Determine the (X, Y) coordinate at the center of the cell enclosing the given text.  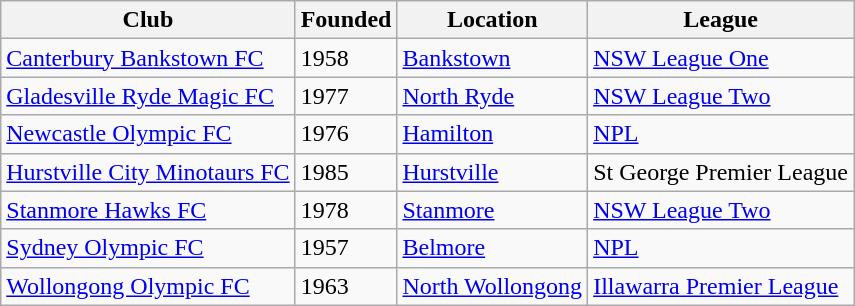
Stanmore Hawks FC (148, 210)
Stanmore (492, 210)
North Ryde (492, 96)
Wollongong Olympic FC (148, 286)
Hamilton (492, 134)
1957 (346, 248)
Canterbury Bankstown FC (148, 58)
Newcastle Olympic FC (148, 134)
1978 (346, 210)
Illawarra Premier League (721, 286)
Gladesville Ryde Magic FC (148, 96)
Belmore (492, 248)
1985 (346, 172)
Founded (346, 20)
Bankstown (492, 58)
North Wollongong (492, 286)
1958 (346, 58)
Club (148, 20)
Location (492, 20)
1976 (346, 134)
St George Premier League (721, 172)
1963 (346, 286)
Hurstville City Minotaurs FC (148, 172)
League (721, 20)
Sydney Olympic FC (148, 248)
1977 (346, 96)
Hurstville (492, 172)
NSW League One (721, 58)
